Scan for the cell matching the given text and deliver its (X, Y) coordinate at center. 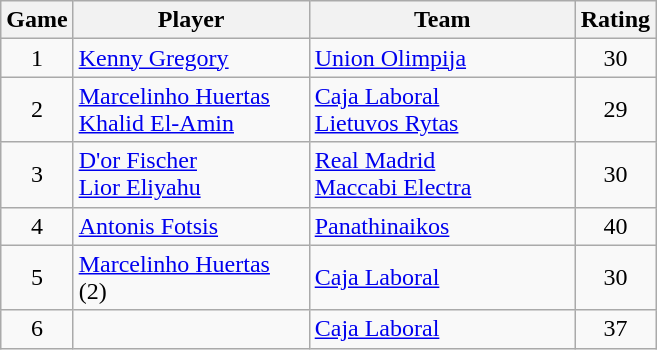
Marcelinho Huertas Khalid El-Amin (191, 110)
5 (37, 278)
2 (37, 110)
Caja Laboral Lietuvos Rytas (442, 110)
Antonis Fotsis (191, 226)
1 (37, 58)
Marcelinho Huertas (2) (191, 278)
Rating (615, 20)
Union Olimpija (442, 58)
Kenny Gregory (191, 58)
Player (191, 20)
3 (37, 174)
Real Madrid Maccabi Electra (442, 174)
37 (615, 329)
29 (615, 110)
D'or Fischer Lior Eliyahu (191, 174)
6 (37, 329)
Team (442, 20)
Panathinaikos (442, 226)
40 (615, 226)
Game (37, 20)
4 (37, 226)
